Output the (X, Y) coordinate of the center of the cell containing the given text.  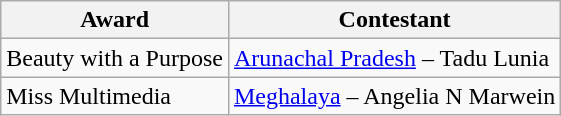
Miss Multimedia (115, 96)
Beauty with a Purpose (115, 58)
Award (115, 20)
Arunachal Pradesh – Tadu Lunia (394, 58)
Meghalaya – Angelia N Marwein (394, 96)
Contestant (394, 20)
